Provide the [x, y] coordinate of the cell's center where the given text is located.  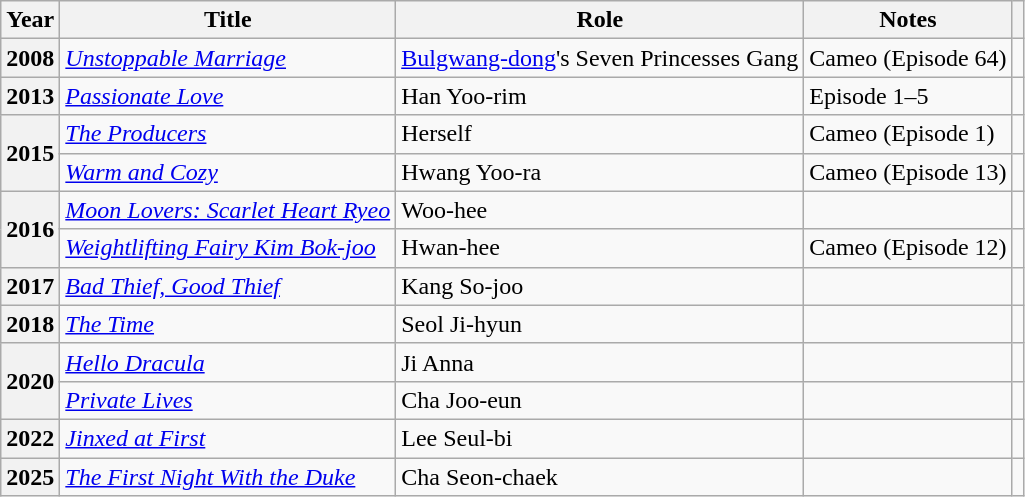
Notes [908, 20]
2022 [30, 438]
2020 [30, 381]
Year [30, 20]
2017 [30, 286]
Hwang Yoo-ra [600, 172]
Lee Seul-bi [600, 438]
2015 [30, 153]
Weightlifting Fairy Kim Bok-joo [228, 248]
Role [600, 20]
2016 [30, 229]
Han Yoo-rim [600, 96]
Cameo (Episode 13) [908, 172]
Passionate Love [228, 96]
The Time [228, 324]
Woo-hee [600, 210]
Cameo (Episode 64) [908, 58]
Ji Anna [600, 362]
Bad Thief, Good Thief [228, 286]
The Producers [228, 134]
Bulgwang-dong's Seven Princesses Gang [600, 58]
Seol Ji-hyun [600, 324]
2018 [30, 324]
2025 [30, 477]
Cha Joo-eun [600, 400]
Episode 1–5 [908, 96]
Unstoppable Marriage [228, 58]
Jinxed at First [228, 438]
Warm and Cozy [228, 172]
Private Lives [228, 400]
Herself [600, 134]
2013 [30, 96]
2008 [30, 58]
The First Night With the Duke [228, 477]
Cameo (Episode 12) [908, 248]
Hello Dracula [228, 362]
Hwan-hee [600, 248]
Moon Lovers: Scarlet Heart Ryeo [228, 210]
Kang So-joo [600, 286]
Cameo (Episode 1) [908, 134]
Title [228, 20]
Cha Seon-chaek [600, 477]
